Scan for the cell matching the given text and deliver its [x, y] coordinate at center. 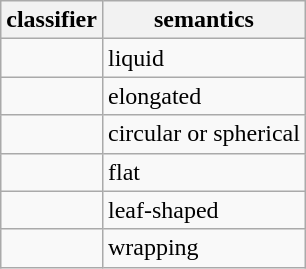
wrapping [204, 248]
flat [204, 172]
classifier [52, 20]
circular or spherical [204, 134]
liquid [204, 58]
elongated [204, 96]
semantics [204, 20]
leaf-shaped [204, 210]
